For the text-containing cell, return its midpoint in [X, Y] coordinate format. 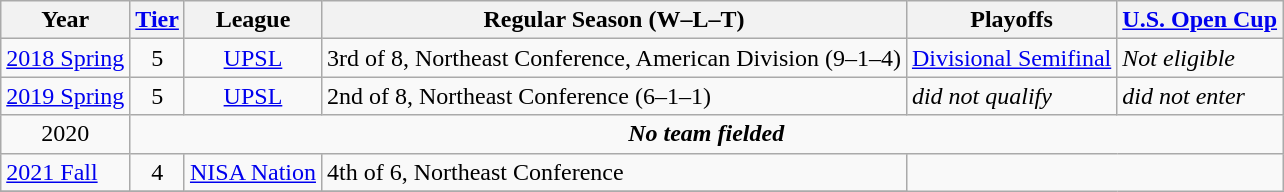
2nd of 8, Northeast Conference (6–1–1) [614, 96]
2018 Spring [66, 58]
Playoffs [1011, 20]
4 [158, 172]
League [252, 20]
2021 Fall [66, 172]
3rd of 8, Northeast Conference, American Division (9–1–4) [614, 58]
No team fielded [706, 134]
Year [66, 20]
U.S. Open Cup [1200, 20]
4th of 6, Northeast Conference [614, 172]
did not enter [1200, 96]
Not eligible [1200, 58]
2019 Spring [66, 96]
Regular Season (W–L–T) [614, 20]
did not qualify [1011, 96]
2020 [66, 134]
Tier [158, 20]
Divisional Semifinal [1011, 58]
NISA Nation [252, 172]
